From the cell containing the given text, extract its center point as [x, y] coordinate. 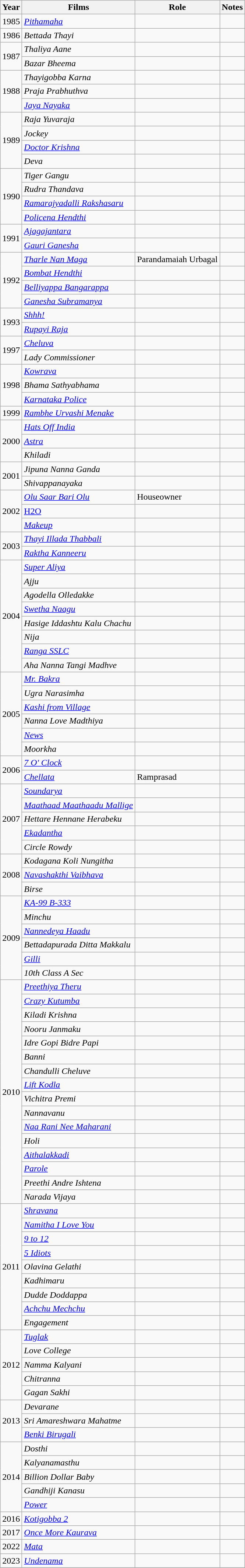
Rambhe Urvashi Menake [79, 413]
2012 [11, 1365]
Chandulli Cheluve [79, 1071]
Raktha Kanneeru [79, 553]
2005 [11, 714]
2004 [11, 616]
Birse [79, 889]
Parandamaiah Urbagal [177, 259]
1993 [11, 322]
2016 [11, 1519]
1992 [11, 280]
Parole [79, 1169]
Sri Amareshwara Mahatme [79, 1421]
Rupayi Raja [79, 329]
Role [177, 7]
Achchu Mechchu [79, 1309]
Raja Yuvaraja [79, 119]
2023 [11, 1561]
Nannedeya Haadu [79, 931]
Kowrava [79, 371]
Undenama [79, 1561]
Kiladi Krishna [79, 1015]
Lift Kodla [79, 1085]
Hettare Hennane Herabeku [79, 819]
Tharle Nan Maga [79, 259]
Bazar Bheema [79, 63]
Aha Nanna Tangi Madhve [79, 665]
Swetha Naagu [79, 609]
Gauri Ganesha [79, 245]
Gagan Sakhi [79, 1393]
Jockey [79, 133]
2003 [11, 546]
Houseowner [177, 497]
Preethiya Theru [79, 987]
9 to 12 [79, 1239]
Minchu [79, 917]
Pithamaha [79, 21]
H2O [79, 511]
2001 [11, 476]
Mata [79, 1547]
Holi [79, 1141]
Namitha I Love You [79, 1225]
Cheluva [79, 343]
Films [79, 7]
1988 [11, 91]
Shhh! [79, 315]
Rudra Thandava [79, 189]
Vichitra Premi [79, 1099]
Jaya Nayaka [79, 105]
1991 [11, 238]
Agodella Olledakke [79, 595]
Khiladi [79, 455]
Astra [79, 441]
Ekadantha [79, 833]
Idre Gopi Bidre Papi [79, 1043]
Maathaad Maathaadu Mallige [79, 805]
Thaliya Aane [79, 49]
2009 [11, 938]
Bombat Hendthi [79, 273]
Moorkha [79, 749]
Billion Dollar Baby [79, 1476]
1985 [11, 21]
Kashi from Village [79, 707]
Ganesha Subramanya [79, 301]
Navashakthi Vaibhava [79, 875]
Notes [232, 7]
Once More Kaurava [79, 1533]
Bhama Sathyabhama [79, 385]
Kadhimaru [79, 1281]
Belliyappa Bangarappa [79, 287]
2002 [11, 511]
Olu Saar Bari Olu [79, 497]
Kalyanamasthu [79, 1462]
Ramprasad [177, 777]
1986 [11, 35]
1990 [11, 196]
Praja Prabhuthva [79, 91]
Karnataka Police [79, 399]
5 Idiots [79, 1253]
Banni [79, 1057]
Namma Kalyani [79, 1365]
Engagement [79, 1323]
Benki Birugali [79, 1435]
Super Aliya [79, 567]
Gandhiji Kanasu [79, 1490]
Gilli [79, 959]
News [79, 735]
KA-99 B-333 [79, 903]
2000 [11, 441]
Nannavanu [79, 1113]
2013 [11, 1421]
Crazy Kutumba [79, 1001]
Naa Rani Nee Maharani [79, 1127]
Hasige Iddashtu Kalu Chachu [79, 623]
2011 [11, 1267]
Mr. Bakra [79, 679]
Circle Rowdy [79, 847]
Shravana [79, 1211]
2022 [11, 1547]
Tuglak [79, 1337]
Nanna Love Madthiya [79, 721]
Hats Off India [79, 427]
Narada Vijaya [79, 1197]
2014 [11, 1476]
Ugra Narasimha [79, 693]
1997 [11, 350]
1998 [11, 385]
2006 [11, 770]
1987 [11, 56]
Shivappanayaka [79, 483]
Preethi Andre Ishtena [79, 1183]
Ajju [79, 581]
Kodagana Koli Nungitha [79, 861]
Kotigobba 2 [79, 1519]
Tiger Gangu [79, 175]
Ramarajyadalli Rakshasaru [79, 203]
Deva [79, 161]
Jipuna Nanna Ganda [79, 469]
Chellata [79, 777]
Dosthi [79, 1449]
Lady Commissioner [79, 357]
Dudde Doddappa [79, 1294]
Olavina Gelathi [79, 1267]
Soundarya [79, 791]
Policena Hendthi [79, 217]
Bettada Thayi [79, 35]
Year [11, 7]
10th Class A Sec [79, 973]
Aithalakkadi [79, 1155]
Ranga SSLC [79, 651]
1999 [11, 413]
Bettadapurada Ditta Makkalu [79, 945]
Nija [79, 637]
7 O' Clock [79, 763]
Thayigobba Karna [79, 77]
Nooru Janmaku [79, 1029]
2017 [11, 1533]
Thayi Illada Thabbali [79, 539]
Ajagajantara [79, 231]
Love College [79, 1351]
1989 [11, 140]
2007 [11, 819]
Devarane [79, 1407]
Chitranna [79, 1379]
Power [79, 1504]
Makeup [79, 525]
2010 [11, 1092]
2008 [11, 875]
Doctor Krishna [79, 147]
